Find where the given text appears and provide that cell's center as [x, y] coordinate. 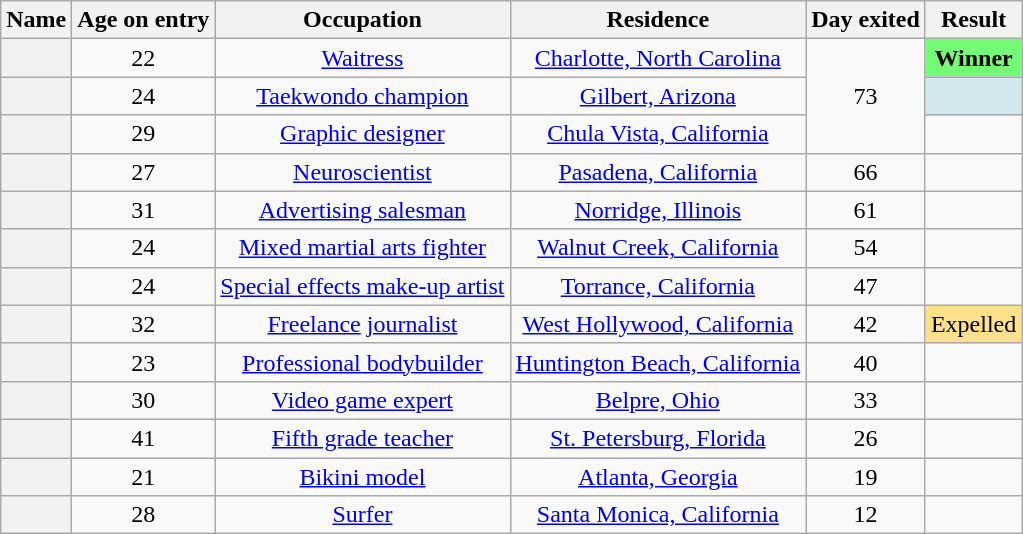
Chula Vista, California [658, 134]
Belpre, Ohio [658, 400]
Gilbert, Arizona [658, 96]
Charlotte, North Carolina [658, 58]
42 [866, 324]
Graphic designer [362, 134]
27 [144, 172]
31 [144, 210]
Occupation [362, 20]
28 [144, 515]
Santa Monica, California [658, 515]
Waitress [362, 58]
Age on entry [144, 20]
Norridge, Illinois [658, 210]
Name [36, 20]
33 [866, 400]
Residence [658, 20]
Pasadena, California [658, 172]
54 [866, 248]
23 [144, 362]
Freelance journalist [362, 324]
29 [144, 134]
Fifth grade teacher [362, 438]
Surfer [362, 515]
Winner [973, 58]
41 [144, 438]
Professional bodybuilder [362, 362]
Torrance, California [658, 286]
Neuroscientist [362, 172]
30 [144, 400]
Huntington Beach, California [658, 362]
47 [866, 286]
Day exited [866, 20]
66 [866, 172]
12 [866, 515]
40 [866, 362]
22 [144, 58]
19 [866, 477]
Taekwondo champion [362, 96]
61 [866, 210]
West Hollywood, California [658, 324]
St. Petersburg, Florida [658, 438]
Special effects make-up artist [362, 286]
Atlanta, Georgia [658, 477]
Bikini model [362, 477]
Mixed martial arts fighter [362, 248]
Video game expert [362, 400]
32 [144, 324]
21 [144, 477]
Result [973, 20]
Walnut Creek, California [658, 248]
Advertising salesman [362, 210]
26 [866, 438]
Expelled [973, 324]
73 [866, 96]
